Provide the (X, Y) coordinate of the cell's center where the given text is located.  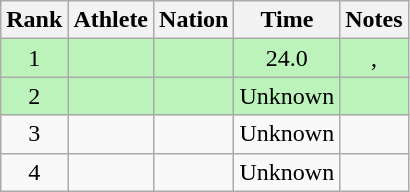
Notes (374, 20)
Athlete (111, 20)
3 (34, 134)
Time (287, 20)
, (374, 58)
4 (34, 172)
Rank (34, 20)
Nation (194, 20)
1 (34, 58)
2 (34, 96)
24.0 (287, 58)
